Scan for the cell matching the given text and deliver its (x, y) coordinate at center. 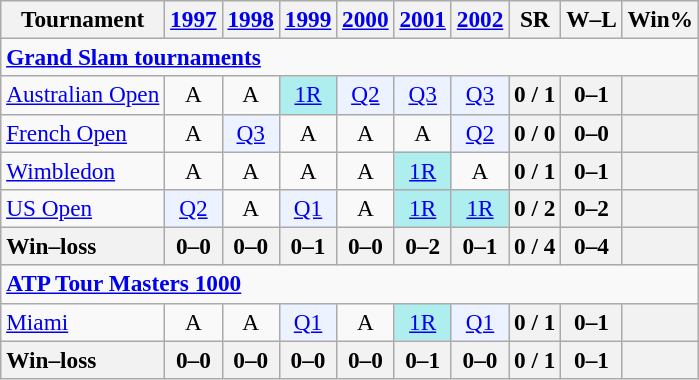
2001 (422, 19)
Wimbledon (83, 170)
SR (535, 19)
US Open (83, 208)
1998 (250, 19)
Australian Open (83, 95)
Win% (660, 19)
W–L (592, 19)
1999 (308, 19)
1997 (194, 19)
0 / 2 (535, 208)
0–4 (592, 246)
Tournament (83, 19)
French Open (83, 133)
Miami (83, 322)
ATP Tour Masters 1000 (350, 284)
2000 (366, 19)
0 / 4 (535, 246)
Grand Slam tournaments (350, 57)
2002 (480, 19)
0 / 0 (535, 133)
